Detect which cell encompasses the target text, then output its (X, Y) center coordinate. 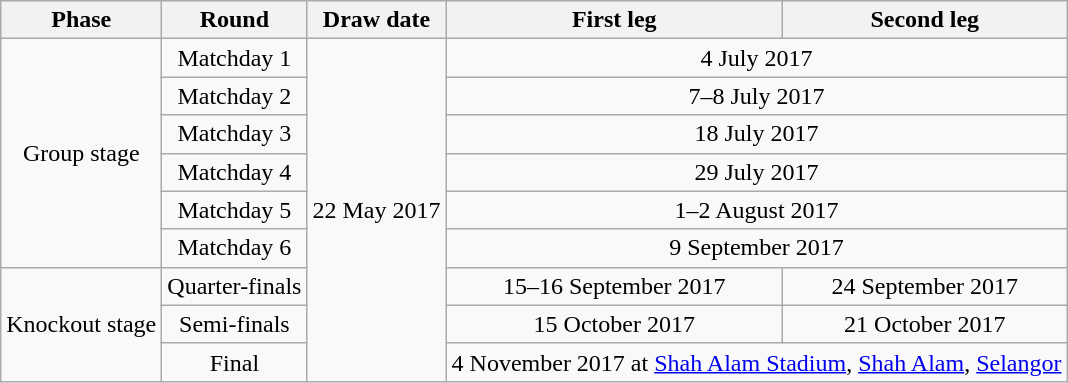
18 July 2017 (756, 134)
21 October 2017 (924, 324)
First leg (614, 20)
15 October 2017 (614, 324)
Matchday 1 (234, 58)
15–16 September 2017 (614, 286)
Knockout stage (82, 324)
9 September 2017 (756, 248)
Final (234, 362)
Draw date (376, 20)
Matchday 4 (234, 172)
4 November 2017 at Shah Alam Stadium, Shah Alam, Selangor (756, 362)
1–2 August 2017 (756, 210)
Matchday 5 (234, 210)
Matchday 6 (234, 248)
4 July 2017 (756, 58)
Quarter-finals (234, 286)
22 May 2017 (376, 210)
24 September 2017 (924, 286)
Semi-finals (234, 324)
Matchday 3 (234, 134)
Second leg (924, 20)
7–8 July 2017 (756, 96)
Phase (82, 20)
Round (234, 20)
29 July 2017 (756, 172)
Matchday 2 (234, 96)
Group stage (82, 153)
